Capture the cell that displays the provided text and extract its (X, Y) central coordinate. 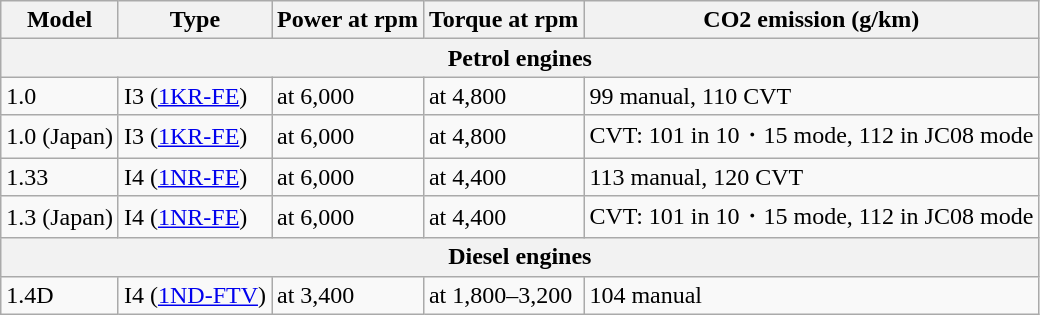
1.33 (60, 177)
Power at rpm (348, 20)
1.4D (60, 295)
113 manual, 120 CVT (812, 177)
1.0 (60, 96)
1.0 (Japan) (60, 136)
Petrol engines (520, 58)
Type (194, 20)
1.3 (Japan) (60, 218)
104 manual (812, 295)
at 3,400 (348, 295)
CO2 emission (g/km) (812, 20)
Torque at rpm (503, 20)
at 1,800–3,200 (503, 295)
I4 (1ND-FTV) (194, 295)
99 manual, 110 CVT (812, 96)
Diesel engines (520, 257)
Model (60, 20)
